Search for the cell housing the specified text and yield its [x, y] center coordinate. 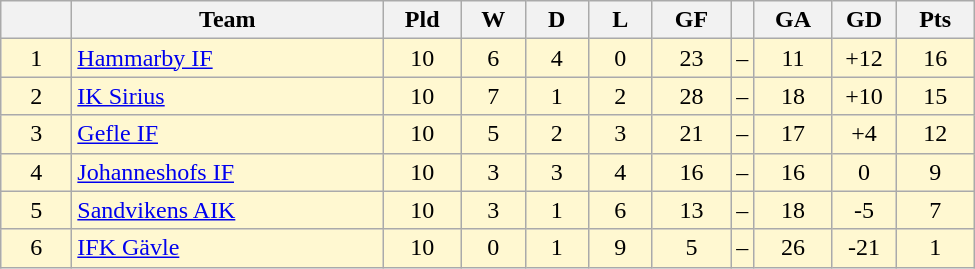
Hammarby IF [228, 58]
21 [692, 134]
Gefle IF [228, 134]
GD [864, 20]
D [557, 20]
GF [692, 20]
Pld [422, 20]
Team [228, 20]
W [493, 20]
GA [794, 20]
11 [794, 58]
13 [692, 210]
+4 [864, 134]
Johanneshofs IF [228, 172]
+12 [864, 58]
23 [692, 58]
28 [692, 96]
-21 [864, 248]
Pts [936, 20]
17 [794, 134]
Sandvikens AIK [228, 210]
L [621, 20]
-5 [864, 210]
IK Sirius [228, 96]
12 [936, 134]
26 [794, 248]
15 [936, 96]
IFK Gävle [228, 248]
+10 [864, 96]
